Extract the (X, Y) coordinate from the center of the cell holding the provided text.  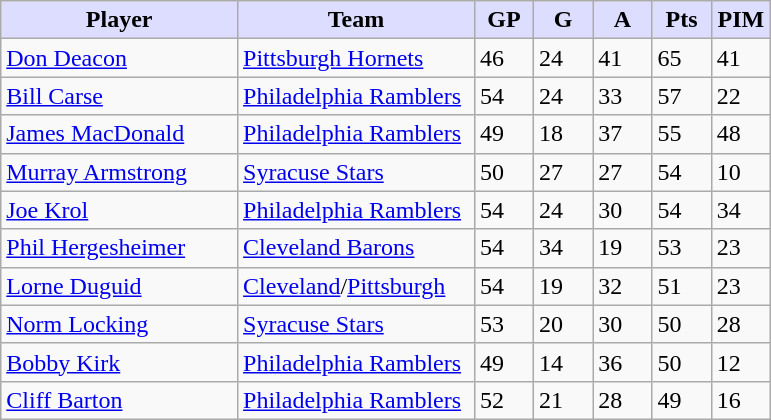
Pts (682, 20)
12 (740, 362)
22 (740, 96)
G (564, 20)
PIM (740, 20)
37 (622, 134)
Lorne Duguid (120, 286)
51 (682, 286)
18 (564, 134)
A (622, 20)
Team (356, 20)
32 (622, 286)
57 (682, 96)
Phil Hergesheimer (120, 248)
Don Deacon (120, 58)
Bobby Kirk (120, 362)
James MacDonald (120, 134)
14 (564, 362)
21 (564, 400)
Bill Carse (120, 96)
Joe Krol (120, 210)
20 (564, 324)
46 (504, 58)
Norm Locking (120, 324)
Cleveland/Pittsburgh (356, 286)
33 (622, 96)
48 (740, 134)
16 (740, 400)
GP (504, 20)
10 (740, 172)
Cleveland Barons (356, 248)
55 (682, 134)
Cliff Barton (120, 400)
65 (682, 58)
Player (120, 20)
52 (504, 400)
36 (622, 362)
Pittsburgh Hornets (356, 58)
Murray Armstrong (120, 172)
